Find where the given text appears and provide that cell's center as (X, Y) coordinate. 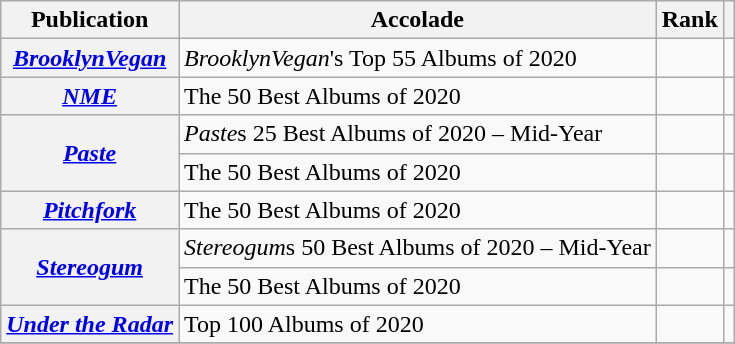
Stereogums 50 Best Albums of 2020 – Mid-Year (417, 248)
Pitchfork (90, 210)
Pastes 25 Best Albums of 2020 – Mid-Year (417, 134)
BrooklynVegan (90, 58)
Stereogum (90, 267)
Paste (90, 153)
Accolade (417, 20)
NME (90, 96)
Rank (690, 20)
Publication (90, 20)
Top 100 Albums of 2020 (417, 324)
Under the Radar (90, 324)
BrooklynVegan's Top 55 Albums of 2020 (417, 58)
